Output the (x, y) coordinate of the center of the cell containing the given text.  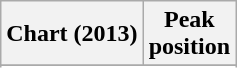
Chart (2013) (72, 34)
Peakposition (189, 34)
